Determine the (X, Y) coordinate at the center of the cell enclosing the given text.  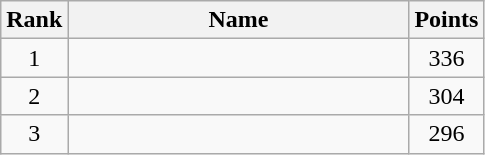
3 (34, 134)
Points (446, 20)
1 (34, 58)
296 (446, 134)
2 (34, 96)
Rank (34, 20)
304 (446, 96)
Name (238, 20)
336 (446, 58)
